Search for the cell housing the specified text and yield its (x, y) center coordinate. 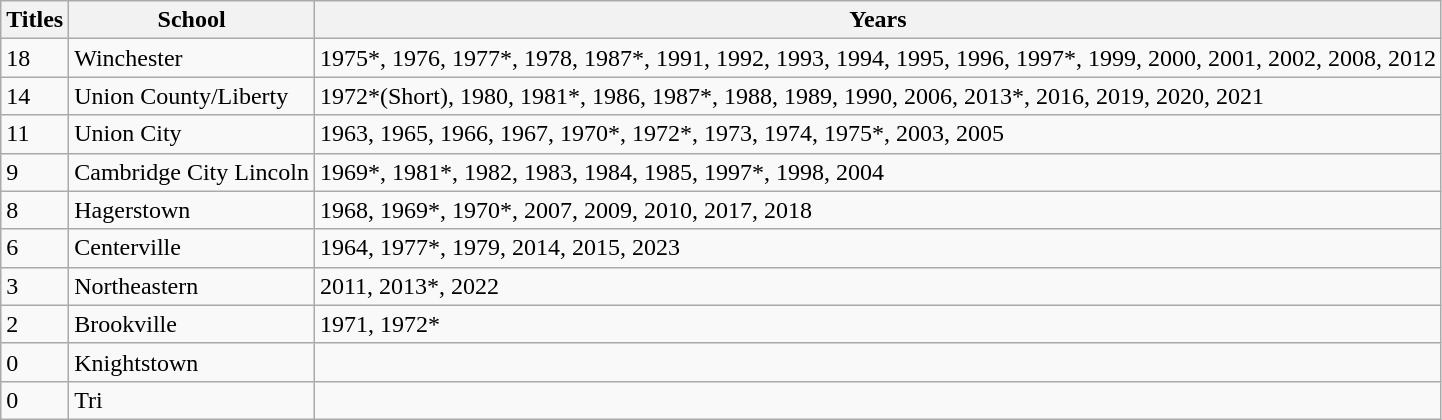
Union County/Liberty (192, 96)
Centerville (192, 248)
Titles (35, 20)
9 (35, 172)
8 (35, 210)
Brookville (192, 324)
Tri (192, 400)
Knightstown (192, 362)
1963, 1965, 1966, 1967, 1970*, 1972*, 1973, 1974, 1975*, 2003, 2005 (878, 134)
2011, 2013*, 2022 (878, 286)
1975*, 1976, 1977*, 1978, 1987*, 1991, 1992, 1993, 1994, 1995, 1996, 1997*, 1999, 2000, 2001, 2002, 2008, 2012 (878, 58)
3 (35, 286)
Hagerstown (192, 210)
Cambridge City Lincoln (192, 172)
11 (35, 134)
6 (35, 248)
School (192, 20)
1969*, 1981*, 1982, 1983, 1984, 1985, 1997*, 1998, 2004 (878, 172)
Years (878, 20)
1964, 1977*, 1979, 2014, 2015, 2023 (878, 248)
14 (35, 96)
Winchester (192, 58)
Union City (192, 134)
18 (35, 58)
1971, 1972* (878, 324)
1968, 1969*, 1970*, 2007, 2009, 2010, 2017, 2018 (878, 210)
Northeastern (192, 286)
2 (35, 324)
1972*(Short), 1980, 1981*, 1986, 1987*, 1988, 1989, 1990, 2006, 2013*, 2016, 2019, 2020, 2021 (878, 96)
